Output the (X, Y) coordinate of the center of the cell containing the given text.  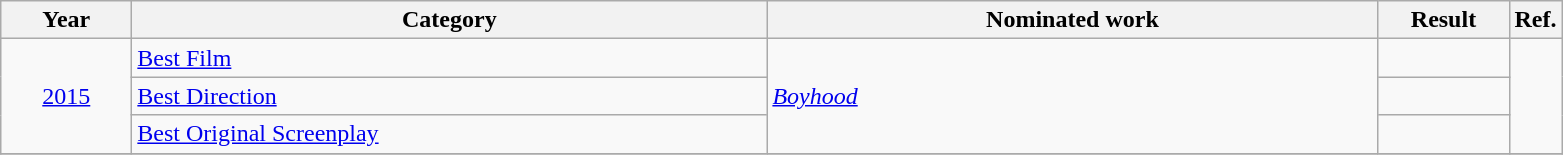
Nominated work (1072, 20)
Best Film (450, 58)
Ref. (1536, 20)
Result (1444, 20)
Category (450, 20)
Best Direction (450, 96)
2015 (66, 96)
Boyhood (1072, 96)
Year (66, 20)
Best Original Screenplay (450, 134)
